Extract the [X, Y] coordinate from the center of the cell holding the provided text.  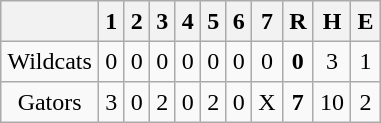
R [298, 21]
Wildcats [50, 61]
10 [332, 102]
X [268, 102]
H [332, 21]
4 [188, 21]
E [366, 21]
6 [239, 21]
Gators [50, 102]
5 [214, 21]
